Provide the (X, Y) coordinate of the cell's center where the given text is located.  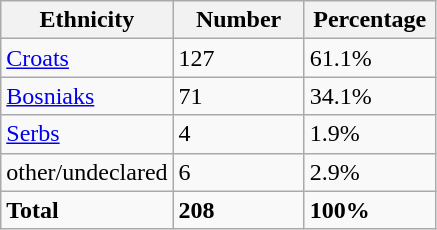
other/undeclared (87, 172)
71 (238, 96)
208 (238, 210)
1.9% (370, 134)
Percentage (370, 20)
2.9% (370, 172)
Bosniaks (87, 96)
Ethnicity (87, 20)
Croats (87, 58)
127 (238, 58)
Number (238, 20)
61.1% (370, 58)
Serbs (87, 134)
4 (238, 134)
100% (370, 210)
6 (238, 172)
Total (87, 210)
34.1% (370, 96)
